Search for the cell housing the specified text and yield its (x, y) center coordinate. 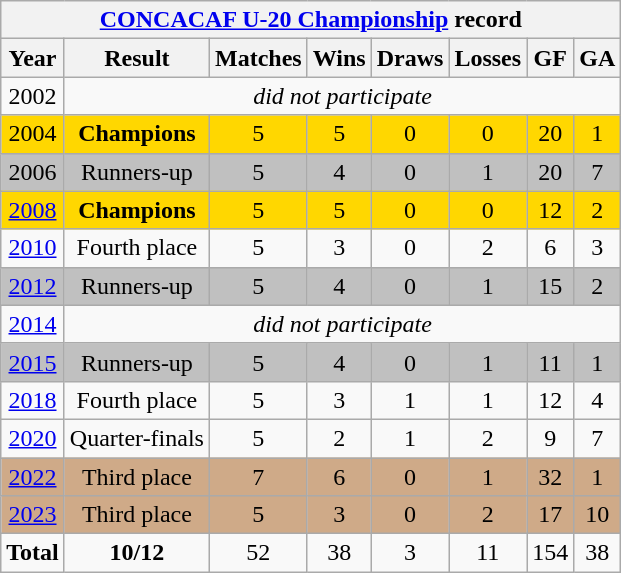
9 (550, 438)
Year (33, 58)
Wins (339, 58)
Result (136, 58)
17 (550, 515)
2020 (33, 438)
CONCACAF U-20 Championship record (311, 20)
2008 (33, 210)
2012 (33, 286)
2023 (33, 515)
2004 (33, 134)
2018 (33, 400)
10/12 (136, 553)
Quarter-finals (136, 438)
154 (550, 553)
2014 (33, 324)
10 (598, 515)
Losses (488, 58)
Total (33, 553)
2006 (33, 172)
15 (550, 286)
2010 (33, 248)
GF (550, 58)
GA (598, 58)
2015 (33, 362)
Draws (410, 58)
52 (258, 553)
2022 (33, 477)
32 (550, 477)
Matches (258, 58)
2002 (33, 96)
